For the text-containing cell, return its midpoint in [x, y] coordinate format. 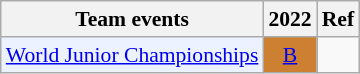
2022 [290, 19]
Team events [132, 19]
Ref [338, 19]
B [290, 55]
World Junior Championships [132, 55]
